Determine the (x, y) coordinate at the center of the cell enclosing the given text.  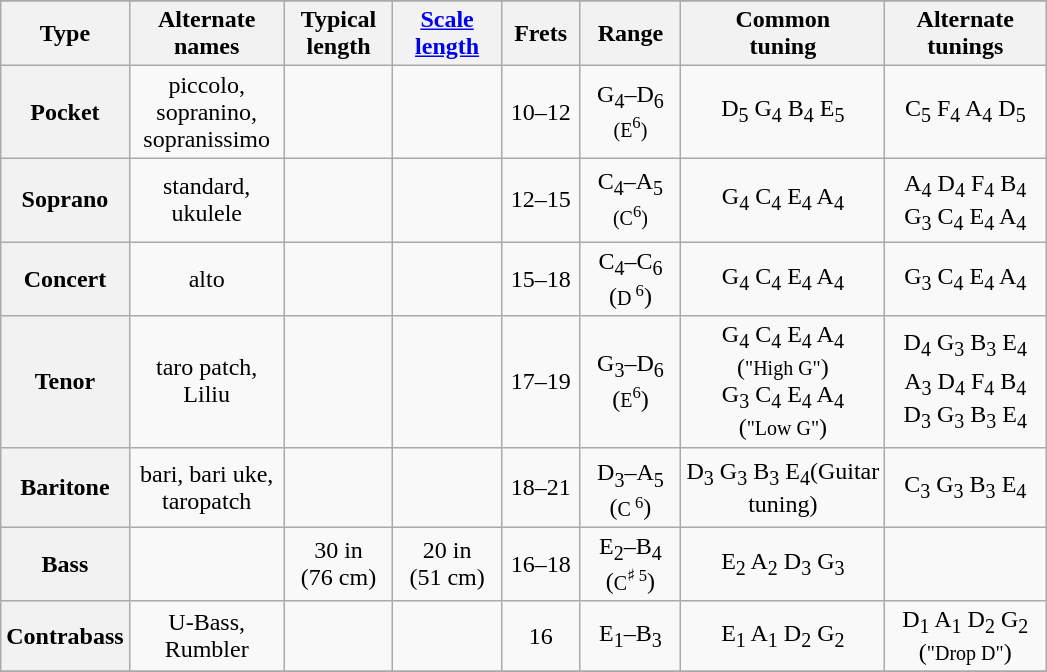
Typicallength (338, 34)
Commontuning (783, 34)
bari, bari uke, taropatch (206, 487)
D4 G3 B3 E4A3 D4 F4 B4D3 G3 B3 E4 (966, 381)
E1–B3 (630, 636)
piccolo, sopranino, sopranissimo (206, 112)
16–18 (540, 564)
U-Bass, Rumbler (206, 636)
standard, ukulele (206, 200)
18–21 (540, 487)
Contrabass (65, 636)
G3 C4 E4 A4 (966, 279)
Frets (540, 34)
Soprano (65, 200)
16 (540, 636)
Tenor (65, 381)
D5 G4 B4 E5 (783, 112)
C4–C6 (D 6) (630, 279)
12–15 (540, 200)
D1 A1 D2 G2 ("Drop D") (966, 636)
C4–A5 (C6) (630, 200)
Type (65, 34)
10–12 (540, 112)
A4 D4 F4 B4G3 C4 E4 A4 (966, 200)
alto (206, 279)
E2–B4(C♯ 5) (630, 564)
Alternatenames (206, 34)
17–19 (540, 381)
Scale length (448, 34)
taro patch, Liliu (206, 381)
C3 G3 B3 E4 (966, 487)
Concert (65, 279)
Range (630, 34)
Pocket (65, 112)
E2 A2 D3 G3 (783, 564)
Bass (65, 564)
G3–D6 (E6) (630, 381)
D3 G3 B3 E4(Guitar tuning) (783, 487)
Alternatetunings (966, 34)
C5 F4 A4 D5 (966, 112)
E1 A1 D2 G2 (783, 636)
G4 C4 E4 A4 ("High G")G3 C4 E4 A4 ("Low G") (783, 381)
G4–D6 (E6) (630, 112)
15–18 (540, 279)
30 in(76 cm) (338, 564)
D3–A5 (C 6) (630, 487)
Baritone (65, 487)
20 in(51 cm) (448, 564)
